Search for the cell housing the specified text and yield its [X, Y] center coordinate. 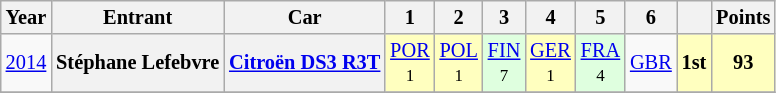
6 [651, 17]
1 [410, 17]
Car [304, 17]
2014 [26, 63]
3 [504, 17]
Entrant [138, 17]
2 [459, 17]
Points [743, 17]
GBR [651, 63]
4 [550, 17]
GER1 [550, 63]
Year [26, 17]
93 [743, 63]
Stéphane Lefebvre [138, 63]
POR1 [410, 63]
Citroën DS3 R3T [304, 63]
FIN7 [504, 63]
POL1 [459, 63]
FRA4 [600, 63]
5 [600, 17]
1st [694, 63]
